Output the (x, y) coordinate of the center of the cell containing the given text.  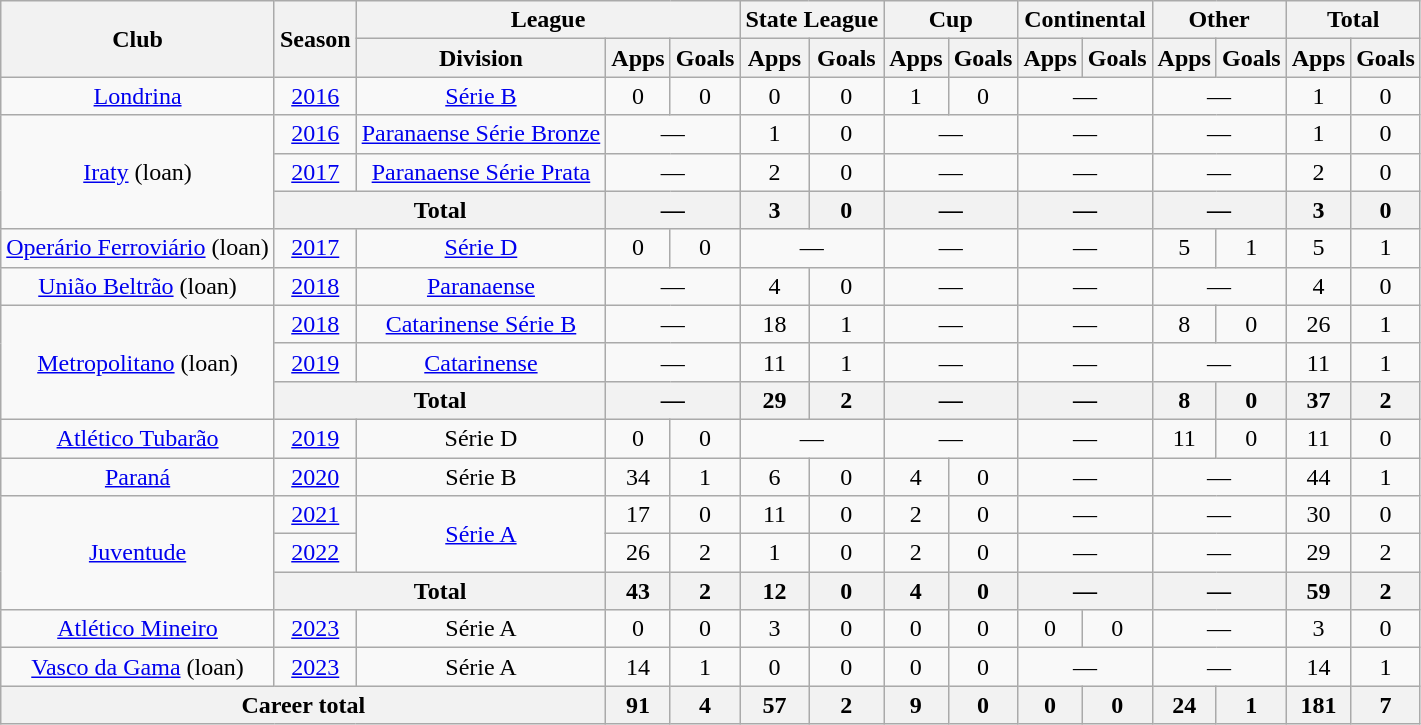
Club (138, 39)
30 (1318, 515)
Cup (951, 20)
União Beltrão (loan) (138, 286)
Other (1219, 20)
State League (812, 20)
Season (315, 39)
Paraná (138, 477)
91 (638, 705)
League (548, 20)
7 (1386, 705)
Paranaense (481, 286)
37 (1318, 400)
Atlético Tubarão (138, 438)
24 (1184, 705)
Career total (304, 705)
2020 (315, 477)
12 (774, 591)
18 (774, 324)
181 (1318, 705)
Atlético Mineiro (138, 629)
Vasco da Gama (loan) (138, 667)
Division (481, 58)
44 (1318, 477)
Paranaense Série Prata (481, 172)
Londrina (138, 96)
Iraty (loan) (138, 172)
2021 (315, 515)
59 (1318, 591)
43 (638, 591)
2022 (315, 553)
Catarinense (481, 362)
Juventude (138, 553)
Paranaense Série Bronze (481, 134)
9 (916, 705)
17 (638, 515)
34 (638, 477)
6 (774, 477)
57 (774, 705)
Operário Ferroviário (loan) (138, 248)
Catarinense Série B (481, 324)
Metropolitano (loan) (138, 362)
Continental (1085, 20)
